Return the [X, Y] coordinate for the center point of the cell that contains the specified text.  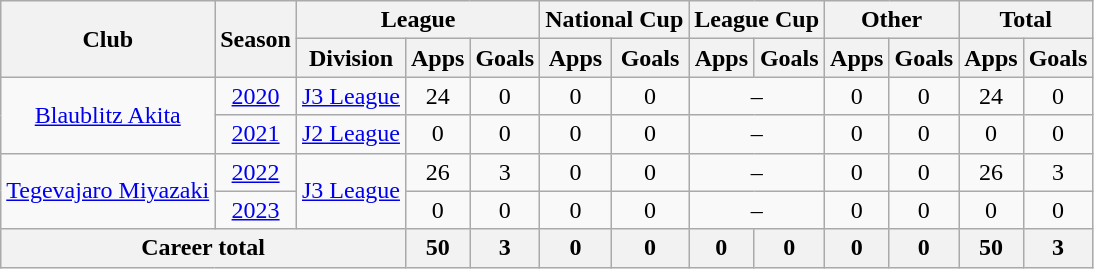
Other [892, 20]
National Cup [614, 20]
Total [1026, 20]
Career total [204, 248]
League Cup [757, 20]
Blaublitz Akita [108, 115]
Club [108, 39]
Tegevajaro Miyazaki [108, 191]
2023 [256, 210]
J2 League [350, 134]
2022 [256, 172]
2021 [256, 134]
Season [256, 39]
2020 [256, 96]
Division [350, 58]
League [418, 20]
